Extract the [x, y] coordinate from the center of the cell holding the provided text.  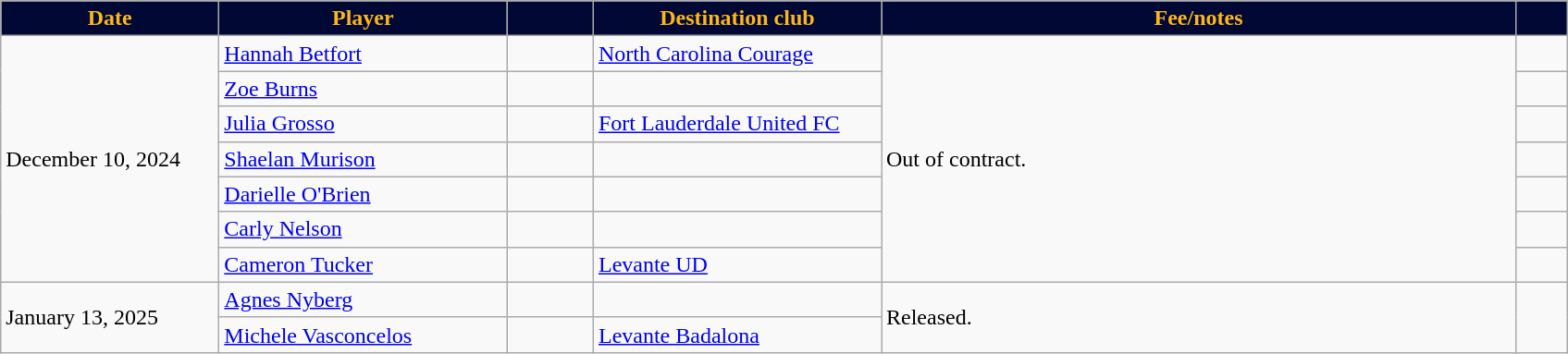
Released. [1198, 317]
Carly Nelson [363, 229]
Fee/notes [1198, 18]
Darielle O'Brien [363, 194]
North Carolina Courage [736, 54]
Out of contract. [1198, 159]
Zoe Burns [363, 89]
Fort Lauderdale United FC [736, 124]
Shaelan Murison [363, 159]
Destination club [736, 18]
Levante Badalona [736, 335]
Player [363, 18]
Levante UD [736, 264]
Date [110, 18]
Cameron Tucker [363, 264]
Agnes Nyberg [363, 299]
December 10, 2024 [110, 159]
Michele Vasconcelos [363, 335]
Hannah Betfort [363, 54]
January 13, 2025 [110, 317]
Julia Grosso [363, 124]
